Find where the given text appears and provide that cell's center as [x, y] coordinate. 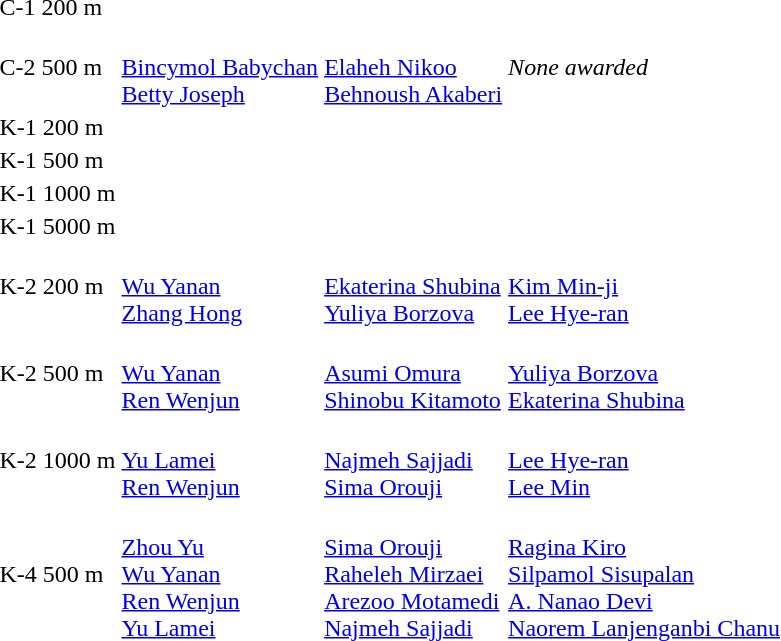
Wu YananZhang Hong [220, 286]
Najmeh SajjadiSima Orouji [414, 460]
Wu YananRen Wenjun [220, 373]
Asumi OmuraShinobu Kitamoto [414, 373]
Yu LameiRen Wenjun [220, 460]
Bincymol BabychanBetty Joseph [220, 67]
Ekaterina ShubinaYuliya Borzova [414, 286]
Elaheh NikooBehnoush Akaberi [414, 67]
